Pinpoint the cell where the given text exists, returning its (x, y) midpoint coordinate. 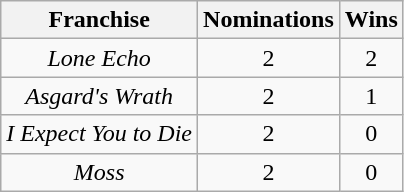
Franchise (100, 20)
Wins (371, 20)
Asgard's Wrath (100, 96)
Lone Echo (100, 58)
Moss (100, 172)
I Expect You to Die (100, 134)
1 (371, 96)
Nominations (269, 20)
